Return the [x, y] coordinate for the center point of the cell that contains the specified text.  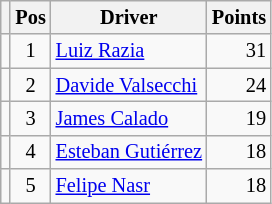
Felipe Nasr [129, 186]
5 [30, 186]
Luiz Razia [129, 51]
James Calado [129, 118]
2 [30, 85]
Points [239, 17]
3 [30, 118]
Davide Valsecchi [129, 85]
19 [239, 118]
24 [239, 85]
Esteban Gutiérrez [129, 152]
31 [239, 51]
1 [30, 51]
4 [30, 152]
Driver [129, 17]
Pos [30, 17]
